Pinpoint the cell where the given text exists, returning its (X, Y) midpoint coordinate. 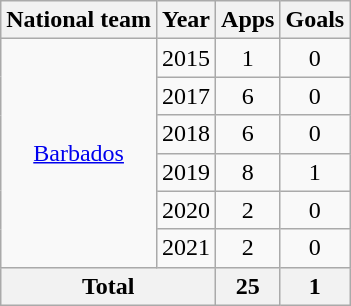
2017 (186, 96)
Barbados (79, 153)
8 (248, 172)
2019 (186, 172)
2020 (186, 210)
Apps (248, 20)
Goals (315, 20)
National team (79, 20)
2018 (186, 134)
2015 (186, 58)
Year (186, 20)
25 (248, 286)
Total (108, 286)
2021 (186, 248)
